Provide the [X, Y] coordinate of the cell's center where the given text is located.  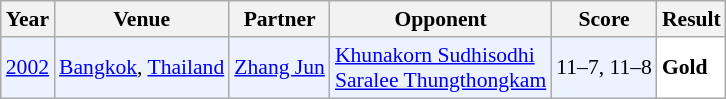
Result [692, 19]
Partner [280, 19]
11–7, 11–8 [604, 68]
Year [28, 19]
2002 [28, 68]
Venue [142, 19]
Opponent [440, 19]
Gold [692, 68]
Bangkok, Thailand [142, 68]
Score [604, 19]
Khunakorn Sudhisodhi Saralee Thungthongkam [440, 68]
Zhang Jun [280, 68]
